From the cell containing the given text, extract its center point as [x, y] coordinate. 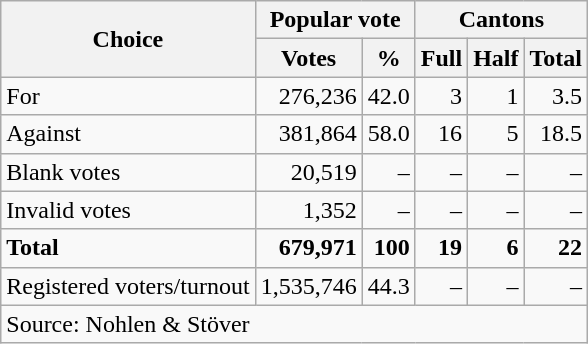
276,236 [308, 96]
6 [496, 248]
Source: Nohlen & Stöver [294, 324]
Invalid votes [128, 210]
Full [441, 58]
19 [441, 248]
16 [441, 134]
Registered voters/turnout [128, 286]
Against [128, 134]
22 [556, 248]
18.5 [556, 134]
44.3 [388, 286]
1 [496, 96]
Votes [308, 58]
1,352 [308, 210]
3.5 [556, 96]
Choice [128, 39]
1,535,746 [308, 286]
3 [441, 96]
Popular vote [335, 20]
679,971 [308, 248]
20,519 [308, 172]
100 [388, 248]
Half [496, 58]
5 [496, 134]
42.0 [388, 96]
Blank votes [128, 172]
381,864 [308, 134]
For [128, 96]
58.0 [388, 134]
% [388, 58]
Cantons [501, 20]
